For the text-containing cell, return its midpoint in [X, Y] coordinate format. 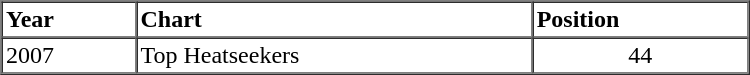
Top Heatseekers [334, 56]
44 [640, 56]
Year [69, 20]
2007 [69, 56]
Position [640, 20]
Chart [334, 20]
